Extract the (x, y) coordinate from the center of the cell holding the provided text.  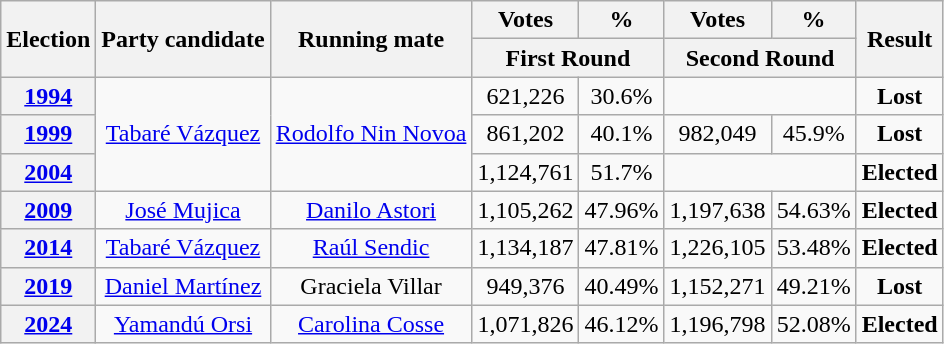
49.21% (814, 286)
Rodolfo Nin Novoa (371, 134)
Running mate (371, 39)
Carolina Cosse (371, 324)
Raúl Sendic (371, 248)
José Mujica (183, 210)
47.81% (622, 248)
Election (48, 39)
30.6% (622, 96)
2004 (48, 172)
Yamandú Orsi (183, 324)
1994 (48, 96)
1,124,761 (526, 172)
982,049 (718, 134)
51.7% (622, 172)
861,202 (526, 134)
1,071,826 (526, 324)
Party candidate (183, 39)
1999 (48, 134)
45.9% (814, 134)
Danilo Astori (371, 210)
52.08% (814, 324)
621,226 (526, 96)
1,134,187 (526, 248)
46.12% (622, 324)
First Round (568, 58)
40.49% (622, 286)
Daniel Martínez (183, 286)
2019 (48, 286)
2014 (48, 248)
2009 (48, 210)
949,376 (526, 286)
47.96% (622, 210)
54.63% (814, 210)
1,105,262 (526, 210)
53.48% (814, 248)
Second Round (760, 58)
Result (900, 39)
1,152,271 (718, 286)
1,197,638 (718, 210)
1,196,798 (718, 324)
Graciela Villar (371, 286)
40.1% (622, 134)
2024 (48, 324)
1,226,105 (718, 248)
